Return the (x, y) coordinate for the center point of the cell that contains the specified text.  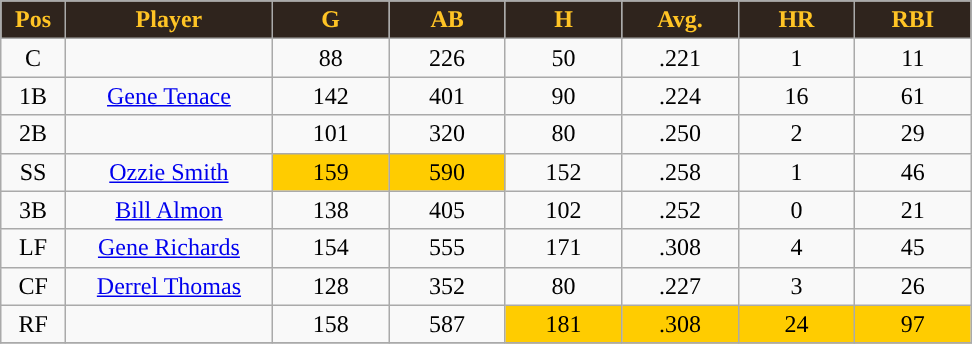
24 (796, 324)
181 (563, 324)
.252 (680, 210)
Gene Tenace (168, 96)
142 (330, 96)
61 (913, 96)
154 (330, 248)
Bill Almon (168, 210)
50 (563, 58)
.258 (680, 172)
158 (330, 324)
97 (913, 324)
H (563, 20)
101 (330, 134)
1B (34, 96)
Pos (34, 20)
RF (34, 324)
Ozzie Smith (168, 172)
401 (447, 96)
3B (34, 210)
152 (563, 172)
AB (447, 20)
C (34, 58)
.250 (680, 134)
102 (563, 210)
21 (913, 210)
Player (168, 20)
405 (447, 210)
0 (796, 210)
G (330, 20)
29 (913, 134)
138 (330, 210)
LF (34, 248)
16 (796, 96)
Avg. (680, 20)
2B (34, 134)
CF (34, 286)
46 (913, 172)
3 (796, 286)
26 (913, 286)
2 (796, 134)
HR (796, 20)
226 (447, 58)
590 (447, 172)
88 (330, 58)
.227 (680, 286)
90 (563, 96)
159 (330, 172)
.224 (680, 96)
Derrel Thomas (168, 286)
Gene Richards (168, 248)
171 (563, 248)
587 (447, 324)
128 (330, 286)
11 (913, 58)
320 (447, 134)
352 (447, 286)
.221 (680, 58)
SS (34, 172)
4 (796, 248)
RBI (913, 20)
555 (447, 248)
45 (913, 248)
